Provide the [X, Y] coordinate of the cell's center where the given text is located.  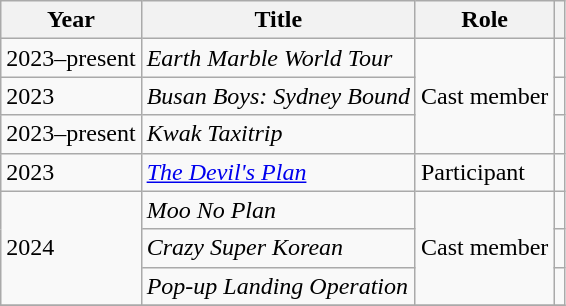
Title [278, 20]
Kwak Taxitrip [278, 134]
Moo No Plan [278, 210]
Busan Boys: Sydney Bound [278, 96]
Pop-up Landing Operation [278, 286]
Crazy Super Korean [278, 248]
Role [484, 20]
Participant [484, 172]
Year [71, 20]
Earth Marble World Tour [278, 58]
2024 [71, 248]
The Devil's Plan [278, 172]
